Scan for the cell matching the given text and deliver its [x, y] coordinate at center. 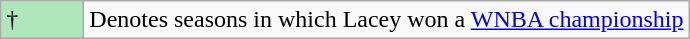
Denotes seasons in which Lacey won a WNBA championship [386, 20]
† [42, 20]
